Pinpoint the cell where the given text exists, returning its [x, y] midpoint coordinate. 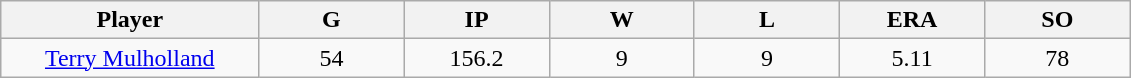
L [766, 20]
Terry Mulholland [130, 58]
SO [1058, 20]
54 [332, 58]
5.11 [912, 58]
G [332, 20]
W [622, 20]
IP [476, 20]
78 [1058, 58]
ERA [912, 20]
156.2 [476, 58]
Player [130, 20]
